For the text-containing cell, return its midpoint in [x, y] coordinate format. 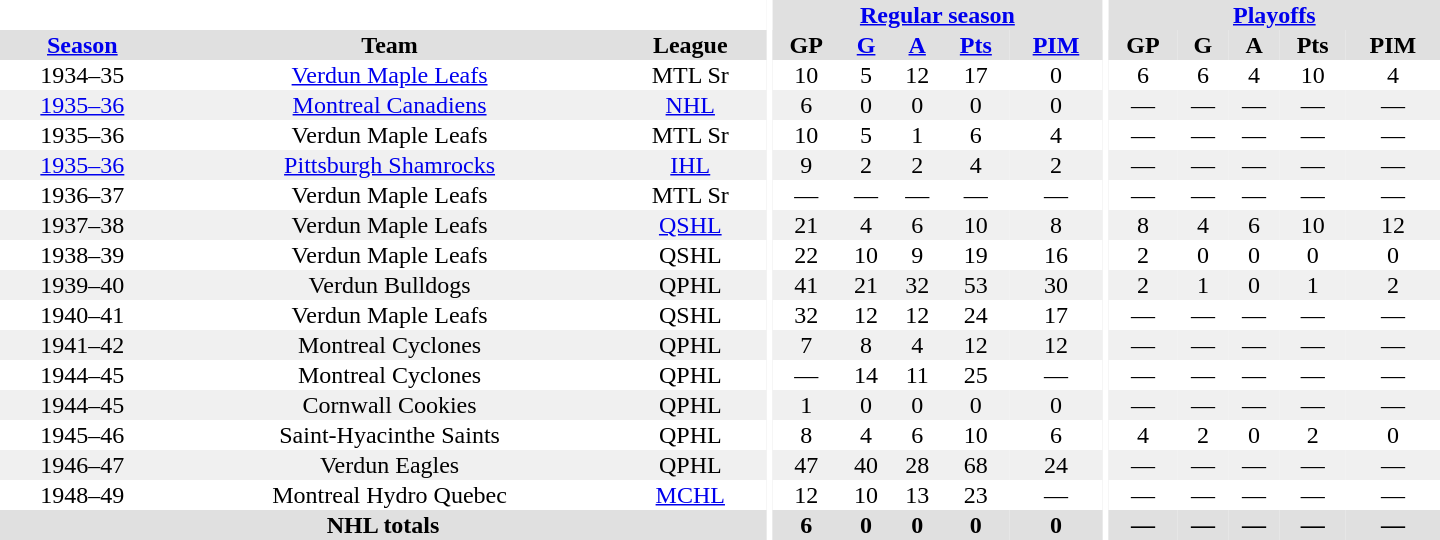
40 [866, 465]
7 [806, 345]
Regular season [938, 15]
19 [976, 255]
28 [918, 465]
Montreal Hydro Quebec [390, 495]
Cornwall Cookies [390, 405]
23 [976, 495]
30 [1056, 285]
Saint-Hyacinthe Saints [390, 435]
MCHL [690, 495]
53 [976, 285]
1946–47 [82, 465]
1939–40 [82, 285]
11 [918, 375]
NHL totals [383, 525]
1936–37 [82, 195]
Verdun Bulldogs [390, 285]
1934–35 [82, 75]
16 [1056, 255]
Pittsburgh Shamrocks [390, 165]
1941–42 [82, 345]
Verdun Eagles [390, 465]
IHL [690, 165]
1937–38 [82, 225]
1940–41 [82, 315]
Team [390, 45]
1948–49 [82, 495]
25 [976, 375]
13 [918, 495]
Season [82, 45]
68 [976, 465]
47 [806, 465]
14 [866, 375]
Playoffs [1274, 15]
1938–39 [82, 255]
22 [806, 255]
Montreal Canadiens [390, 105]
1945–46 [82, 435]
NHL [690, 105]
41 [806, 285]
League [690, 45]
